Extract the (X, Y) coordinate from the center of the cell holding the provided text.  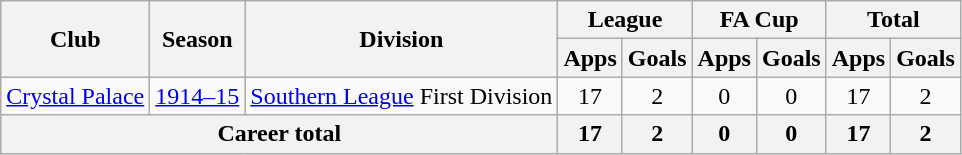
Career total (280, 134)
Club (76, 39)
Southern League First Division (402, 96)
Total (893, 20)
Crystal Palace (76, 96)
League (625, 20)
Season (198, 39)
Division (402, 39)
FA Cup (759, 20)
1914–15 (198, 96)
